Pinpoint the cell where the given text exists, returning its (X, Y) midpoint coordinate. 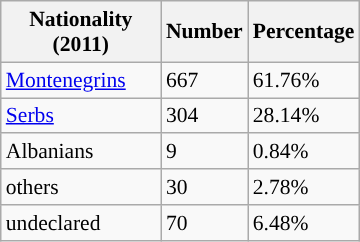
undeclared (81, 223)
Number (204, 32)
others (81, 187)
Montenegrins (81, 80)
9 (204, 152)
667 (204, 80)
6.48% (304, 223)
30 (204, 187)
2.78% (304, 187)
0.84% (304, 152)
304 (204, 116)
Percentage (304, 32)
Albanians (81, 152)
61.76% (304, 80)
Nationality (2011) (81, 32)
70 (204, 223)
28.14% (304, 116)
Serbs (81, 116)
